Identify which cell holds the provided text, then report its (X, Y) central coordinate. 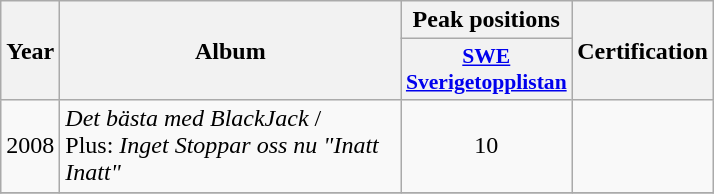
Peak positions (486, 20)
Certification (643, 50)
2008 (30, 146)
Year (30, 50)
SWESverigetopplistan (486, 70)
Album (230, 50)
Det bästa med BlackJack / Plus: Inget Stoppar oss nu "Inatt Inatt" (230, 146)
10 (486, 146)
